Extract the (x, y) coordinate from the center of the cell holding the provided text.  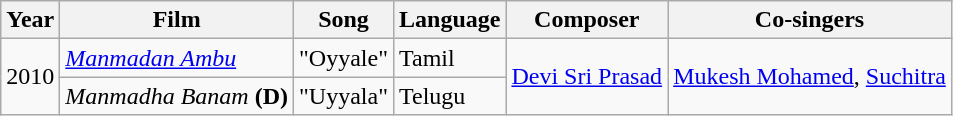
Year (30, 20)
Manmadha Banam (D) (177, 96)
Tamil (449, 58)
Language (449, 20)
"Oyyale" (344, 58)
Mukesh Mohamed, Suchitra (810, 77)
Devi Sri Prasad (587, 77)
Song (344, 20)
Co-singers (810, 20)
Telugu (449, 96)
2010 (30, 77)
"Uyyala" (344, 96)
Manmadan Ambu (177, 58)
Composer (587, 20)
Film (177, 20)
